Output the (X, Y) coordinate of the center of the cell containing the given text.  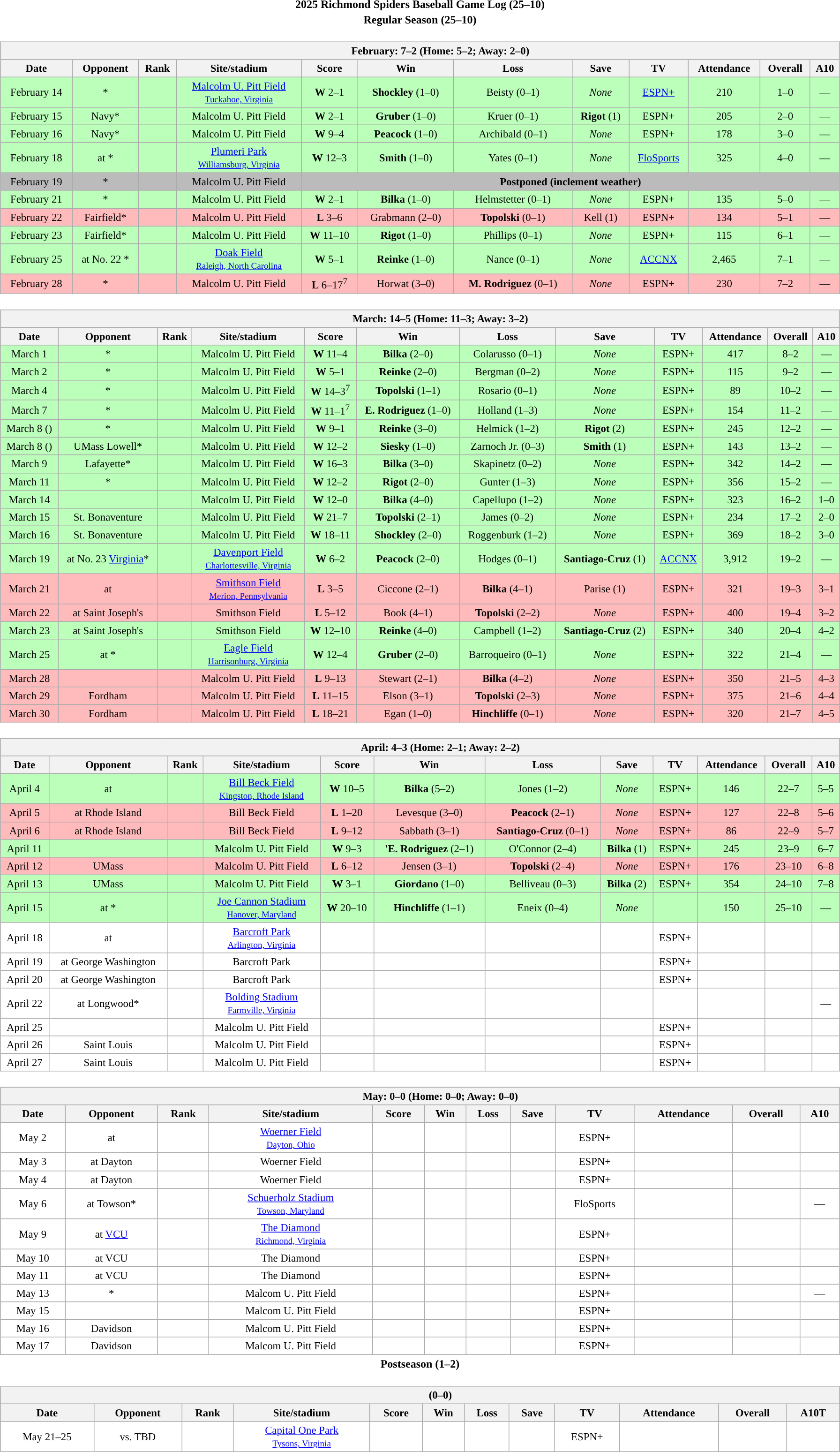
320 (735, 714)
February 21 (37, 199)
Bergman (0–2) (508, 371)
L 3–5 (330, 589)
325 (724, 158)
205 (724, 116)
Topolski (2–2) (508, 613)
vs. TBD (138, 1437)
W 12–4 (330, 655)
Grabmann (2–0) (406, 217)
Colarusso (0–1) (508, 354)
21–7 (790, 714)
Roggenburk (1–2) (508, 535)
10–2 (790, 390)
April 11 (25, 848)
Kruer (0–1) (513, 116)
March 22 (29, 613)
May 6 (33, 1203)
23–10 (788, 866)
Giordano (1–0) (429, 884)
Helmick (1–2) (508, 429)
Book (4–1) (408, 613)
L 18–21 (330, 714)
417 (735, 354)
March 9 (29, 464)
W 9–1 (330, 429)
(0–0) (420, 1395)
May 16 (33, 1328)
W 6–2 (330, 558)
Hodges (0–1) (508, 558)
Malcolm U. Pitt FieldTuckahoe, Virginia (239, 92)
Bilka (1) (627, 848)
Reinke (4–0) (408, 630)
234 (735, 517)
March 28 (29, 678)
W 16–3 (330, 464)
Topolski (2–1) (408, 517)
E. Rodriguez (1–0) (408, 410)
Zarnoch Jr. (0–3) (508, 446)
March 23 (29, 630)
Gruber (1–0) (406, 116)
W 12–0 (330, 499)
February 22 (37, 217)
Ciccone (2–1) (408, 589)
April 22 (25, 1004)
354 (731, 884)
W 20–10 (347, 907)
April 12 (25, 866)
May 9 (33, 1233)
Topolski (1–1) (408, 390)
April 13 (25, 884)
369 (735, 535)
Siesky (1–0) (408, 446)
Elson (3–1) (408, 696)
Jensen (3–1) (429, 866)
May 21–25 (47, 1437)
Helmstetter (0–1) (513, 199)
21–6 (790, 696)
321 (735, 589)
Sabbath (3–1) (429, 831)
7–2 (785, 284)
February 15 (37, 116)
19–2 (790, 558)
4–2 (826, 630)
May 11 (33, 1275)
W 11–10 (330, 235)
Smith (1–0) (406, 158)
230 (724, 284)
Kell (1) (601, 217)
April 19 (25, 962)
356 (735, 482)
Egan (1–0) (408, 714)
Rosario (0–1) (508, 390)
at No. 22 * (105, 259)
Bilka (2–0) (408, 354)
Bilka (3–0) (408, 464)
February 23 (37, 235)
W 18–11 (330, 535)
L 9–13 (330, 678)
Bolding StadiumFarmville, Virginia (262, 1004)
Eneix (0–4) (542, 907)
April 4 (25, 789)
5–6 (826, 813)
Peacock (2–0) (408, 558)
L 3–6 (330, 217)
Shockley (1–0) (406, 92)
Rigot (2–0) (408, 482)
March 14 (29, 499)
Schuerholz StadiumTowson, Maryland (291, 1203)
March 19 (29, 558)
March 21 (29, 589)
L 9–12 (347, 831)
March 1 (29, 354)
4–0 (785, 158)
Rigot (1–0) (406, 235)
14–2 (790, 464)
400 (735, 613)
2,465 (724, 259)
April: 4–3 (Home: 2–1; Away: 2–2) (420, 748)
350 (735, 678)
Beisty (0–1) (513, 92)
Hinchliffe (1–1) (429, 907)
134 (724, 217)
Parise (1) (605, 589)
April 6 (25, 831)
322 (735, 655)
at Longwood* (108, 1004)
O'Connor (2–4) (542, 848)
323 (735, 499)
Lafayette* (108, 464)
W 21–7 (330, 517)
May 3 (33, 1162)
W 12–3 (330, 158)
March 30 (29, 714)
April 15 (25, 907)
23–9 (788, 848)
Bilka (4–1) (508, 589)
19–3 (790, 589)
February 28 (37, 284)
Topolski (0–1) (513, 217)
Capital One ParkTysons, Virginia (302, 1437)
April 27 (25, 1063)
22–7 (788, 789)
5–7 (826, 831)
Belliveau (0–3) (542, 884)
Reinke (3–0) (408, 429)
March: 14–5 (Home: 11–3; Away: 3–2) (420, 318)
176 (731, 866)
5–5 (826, 789)
Smith (1) (605, 446)
Reinke (1–0) (406, 259)
6–7 (826, 848)
342 (735, 464)
Levesque (3–0) (429, 813)
W 9–3 (347, 848)
3,912 (735, 558)
Topolski (2–3) (508, 696)
'E. Rodriguez (2–1) (429, 848)
Barcroft ParkArlington, Virginia (262, 938)
Archibald (0–1) (513, 134)
9–2 (790, 371)
James (0–2) (508, 517)
Horwat (3–0) (406, 284)
4–4 (826, 696)
Plumeri ParkWilliamsburg, Virginia (239, 158)
Santiago-Cruz (1) (605, 558)
Bilka (4–2) (508, 678)
4–3 (826, 678)
March 11 (29, 482)
L 6–12 (347, 866)
24–10 (788, 884)
March 16 (29, 535)
25–10 (788, 907)
375 (735, 696)
Santiago-Cruz (0–1) (542, 831)
May 4 (33, 1180)
March 29 (29, 696)
8–2 (790, 354)
154 (735, 410)
89 (735, 390)
Rigot (1) (601, 116)
21–4 (790, 655)
Peacock (2–1) (542, 813)
A10T (813, 1413)
L 5–12 (330, 613)
at No. 23 Virginia* (108, 558)
340 (735, 630)
May 13 (33, 1293)
13–2 (790, 446)
May 2 (33, 1138)
22–9 (788, 831)
Stewart (2–1) (408, 678)
150 (731, 907)
Peacock (1–0) (406, 134)
Reinke (2–0) (408, 371)
210 (724, 92)
May 10 (33, 1258)
March 25 (29, 655)
at Towson* (112, 1203)
The DiamondRichmond, Virginia (291, 1233)
Bilka (5–2) (429, 789)
May: 0–0 (Home: 0–0; Away: 0–0) (420, 1097)
Gruber (2–0) (408, 655)
Topolski (2–4) (542, 866)
Capellupo (1–2) (508, 499)
L 6–177 (330, 284)
20–4 (790, 630)
Nance (0–1) (513, 259)
L 11–15 (330, 696)
Bilka (1–0) (406, 199)
3–2 (826, 613)
18–2 (790, 535)
W 11–17 (330, 410)
April 20 (25, 979)
143 (735, 446)
W 10–5 (347, 789)
Postponed (inclement weather) (571, 182)
L 1–20 (347, 813)
21–5 (790, 678)
Skapinetz (0–2) (508, 464)
March 7 (29, 410)
146 (731, 789)
Eagle FieldHarrisonburg, Virginia (248, 655)
February 19 (37, 182)
April 26 (25, 1045)
M. Rodriguez (0–1) (513, 284)
W 9–4 (330, 134)
6–1 (785, 235)
May 15 (33, 1311)
W 14–37 (330, 390)
4–5 (826, 714)
7–1 (785, 259)
Joe Cannon StadiumHanover, Maryland (262, 907)
Woerner FieldDayton, Ohio (291, 1138)
May 17 (33, 1346)
15–2 (790, 482)
12–2 (790, 429)
March 4 (29, 390)
UMass Lowell* (108, 446)
17–2 (790, 517)
Rigot (2) (605, 429)
Bilka (4–0) (408, 499)
Jones (1–2) (542, 789)
Smithson FieldMerion, Pennsylvania (248, 589)
March 2 (29, 371)
W 11–4 (330, 354)
3–1 (826, 589)
February: 7–2 (Home: 5–2; Away: 2–0) (420, 51)
Barroqueiro (0–1) (508, 655)
April 25 (25, 1027)
February 14 (37, 92)
6–8 (826, 866)
April 5 (25, 813)
Bill Beck FieldKingston, Rhode Island (262, 789)
April 18 (25, 938)
February 16 (37, 134)
5–0 (785, 199)
Bilka (2) (627, 884)
Gunter (1–3) (508, 482)
16–2 (790, 499)
Phillips (0–1) (513, 235)
February 25 (37, 259)
Doak FieldRaleigh, North Carolina (239, 259)
Davenport FieldCharlottesville, Virginia (248, 558)
Campbell (1–2) (508, 630)
11–2 (790, 410)
February 18 (37, 158)
22–8 (788, 813)
Hinchliffe (0–1) (508, 714)
Holland (1–3) (508, 410)
5–1 (785, 217)
Yates (0–1) (513, 158)
W 12–10 (330, 630)
March 15 (29, 517)
W 3–1 (347, 884)
7–8 (826, 884)
127 (731, 813)
Shockley (2–0) (408, 535)
Santiago-Cruz (2) (605, 630)
19–4 (790, 613)
86 (731, 831)
135 (724, 199)
178 (724, 134)
